Output the (x, y) coordinate of the center of the cell containing the given text.  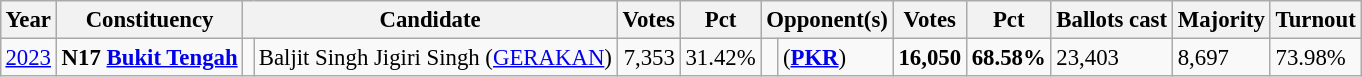
Baljit Singh Jigiri Singh (GERAKAN) (436, 57)
Turnout (1316, 20)
7,353 (648, 57)
23,403 (1112, 57)
Year (28, 20)
31.42% (720, 57)
16,050 (930, 57)
Candidate (430, 20)
N17 Bukit Tengah (150, 57)
68.58% (1008, 57)
(PKR) (836, 57)
73.98% (1316, 57)
Opponent(s) (827, 20)
Majority (1221, 20)
Ballots cast (1112, 20)
8,697 (1221, 57)
2023 (28, 57)
Constituency (150, 20)
